Find where the given text appears and provide that cell's center as (x, y) coordinate. 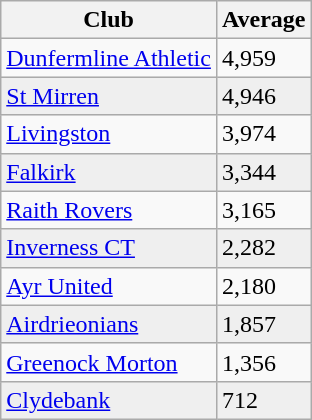
Greenock Morton (109, 362)
Club (109, 20)
Dunfermline Athletic (109, 58)
Airdrieonians (109, 324)
Falkirk (109, 172)
St Mirren (109, 96)
Livingston (109, 134)
Average (264, 20)
Raith Rovers (109, 210)
3,344 (264, 172)
Clydebank (109, 400)
1,356 (264, 362)
Inverness CT (109, 248)
3,165 (264, 210)
3,974 (264, 134)
712 (264, 400)
2,180 (264, 286)
4,959 (264, 58)
4,946 (264, 96)
Ayr United (109, 286)
1,857 (264, 324)
2,282 (264, 248)
